Output the [X, Y] coordinate of the center of the cell containing the given text.  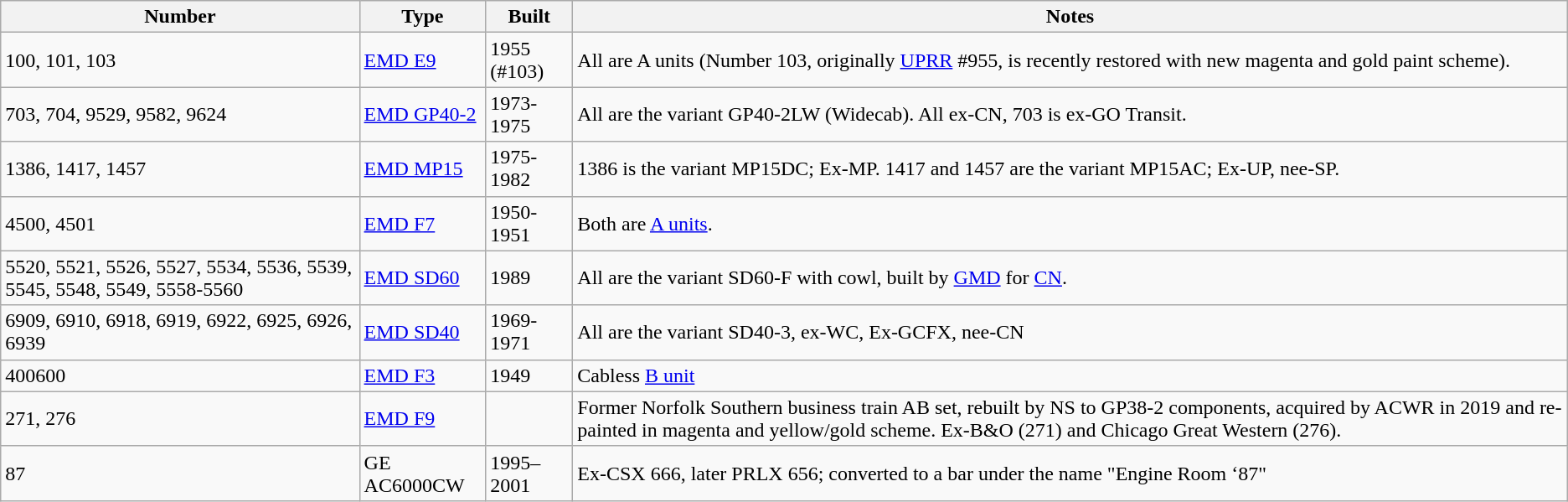
1975-1982 [529, 169]
EMD F3 [422, 375]
EMD E9 [422, 60]
EMD GP40-2 [422, 114]
1973-1975 [529, 114]
703, 704, 9529, 9582, 9624 [180, 114]
87 [180, 473]
Type [422, 17]
Cabless B unit [1070, 375]
1950-1951 [529, 223]
All are the variant SD40-3, ex-WC, Ex-GCFX, nee-CN [1070, 332]
GE AC6000CW [422, 473]
Built [529, 17]
1969-1971 [529, 332]
1955 (#103) [529, 60]
EMD SD60 [422, 278]
Notes [1070, 17]
100, 101, 103 [180, 60]
1949 [529, 375]
All are the variant GP40-2LW (Widecab). All ex-CN, 703 is ex-GO Transit. [1070, 114]
400600 [180, 375]
All are A units (Number 103, originally UPRR #955, is recently restored with new magenta and gold paint scheme). [1070, 60]
4500, 4501 [180, 223]
Number [180, 17]
EMD F7 [422, 223]
5520, 5521, 5526, 5527, 5534, 5536, 5539, 5545, 5548, 5549, 5558-5560 [180, 278]
Ex-CSX 666, later PRLX 656; converted to a bar under the name "Engine Room ‘87" [1070, 473]
EMD SD40 [422, 332]
EMD MP15 [422, 169]
Both are A units. [1070, 223]
1386 is the variant MP15DC; Ex-MP. 1417 and 1457 are the variant MP15AC; Ex-UP, nee-SP. [1070, 169]
1386, 1417, 1457 [180, 169]
1989 [529, 278]
1995–2001 [529, 473]
271, 276 [180, 419]
All are the variant SD60-F with cowl, built by GMD for CN. [1070, 278]
6909, 6910, 6918, 6919, 6922, 6925, 6926, 6939 [180, 332]
EMD F9 [422, 419]
